Return (X, Y) of the center of cell containing provided text 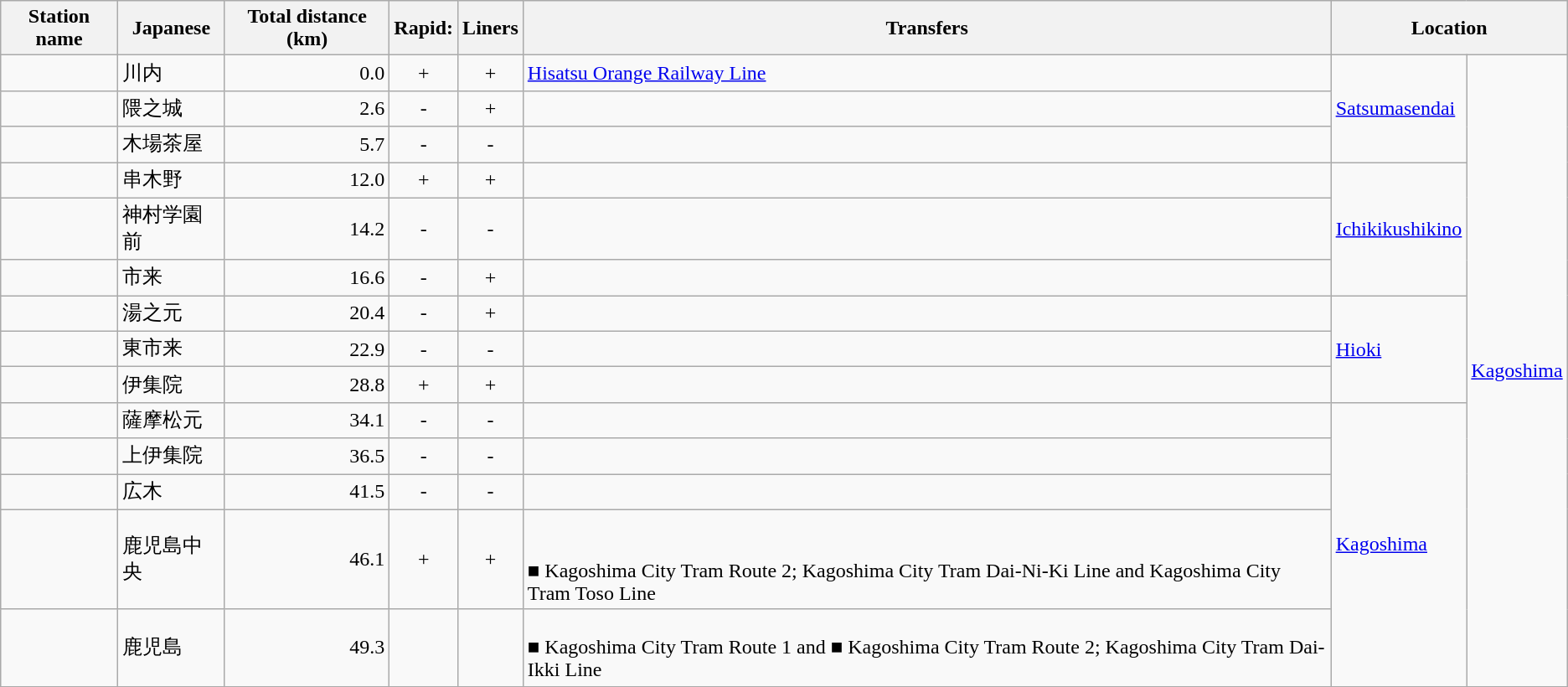
49.3 (307, 648)
木場茶屋 (171, 144)
東市来 (171, 349)
Satsumasendai (1399, 109)
28.8 (307, 385)
Location (1449, 28)
■ Kagoshima City Tram Route 1 and ■ Kagoshima City Tram Route 2; Kagoshima City Tram Dai-Ikki Line (926, 648)
神村学園前 (171, 229)
0.0 (307, 74)
Ichikikushikino (1399, 230)
34.1 (307, 421)
湯之元 (171, 313)
12.0 (307, 181)
Hioki (1399, 349)
Total distance (km) (307, 28)
20.4 (307, 313)
Rapid: (424, 28)
22.9 (307, 349)
5.7 (307, 144)
Station name (59, 28)
2.6 (307, 109)
Liners (491, 28)
■ Kagoshima City Tram Route 2; Kagoshima City Tram Dai-Ni-Ki Line and Kagoshima City Tram Toso Line (926, 560)
36.5 (307, 456)
隈之城 (171, 109)
串木野 (171, 181)
川内 (171, 74)
鹿児島中央 (171, 560)
Japanese (171, 28)
Hisatsu Orange Railway Line (926, 74)
14.2 (307, 229)
41.5 (307, 493)
Transfers (926, 28)
16.6 (307, 278)
伊集院 (171, 385)
46.1 (307, 560)
上伊集院 (171, 456)
鹿児島 (171, 648)
市来 (171, 278)
広木 (171, 493)
薩摩松元 (171, 421)
